For the text-containing cell, return its midpoint in (x, y) coordinate format. 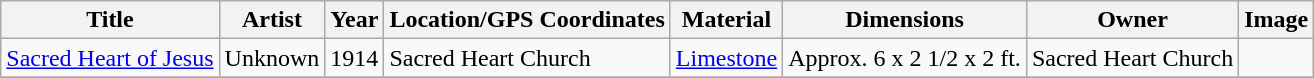
Approx. 6 x 2 1/2 x 2 ft. (905, 58)
Image (1276, 20)
Title (110, 20)
Location/GPS Coordinates (527, 20)
Sacred Heart of Jesus (110, 58)
Unknown (272, 58)
Year (354, 20)
Dimensions (905, 20)
Material (726, 20)
Limestone (726, 58)
Artist (272, 20)
1914 (354, 58)
Owner (1132, 20)
